Find where the given text appears and provide that cell's center as (X, Y) coordinate. 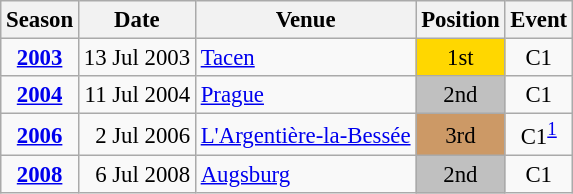
Tacen (305, 58)
6 Jul 2008 (136, 175)
1st (460, 58)
C11 (539, 135)
Venue (305, 20)
Prague (305, 95)
2 Jul 2006 (136, 135)
2003 (40, 58)
Augsburg (305, 175)
2006 (40, 135)
13 Jul 2003 (136, 58)
Position (460, 20)
Event (539, 20)
3rd (460, 135)
Date (136, 20)
11 Jul 2004 (136, 95)
2008 (40, 175)
Season (40, 20)
2004 (40, 95)
L'Argentière-la-Bessée (305, 135)
